Pinpoint the cell where the given text exists, returning its (X, Y) midpoint coordinate. 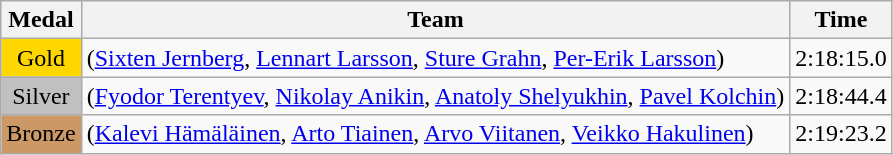
Bronze (41, 134)
Team (436, 20)
2:19:23.2 (841, 134)
(Sixten Jernberg, Lennart Larsson, Sture Grahn, Per-Erik Larsson) (436, 58)
2:18:44.4 (841, 96)
Gold (41, 58)
(Kalevi Hämäläinen, Arto Tiainen, Arvo Viitanen, Veikko Hakulinen) (436, 134)
Silver (41, 96)
2:18:15.0 (841, 58)
Time (841, 20)
(Fyodor Terentyev, Nikolay Anikin, Anatoly Shelyukhin, Pavel Kolchin) (436, 96)
Medal (41, 20)
